Find where the given text appears and provide that cell's center as [x, y] coordinate. 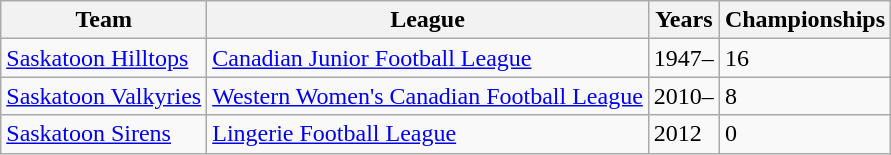
16 [804, 58]
2012 [684, 134]
Saskatoon Sirens [104, 134]
Team [104, 20]
2010– [684, 96]
Years [684, 20]
1947– [684, 58]
8 [804, 96]
Canadian Junior Football League [428, 58]
Western Women's Canadian Football League [428, 96]
Saskatoon Hilltops [104, 58]
Championships [804, 20]
Lingerie Football League [428, 134]
0 [804, 134]
Saskatoon Valkyries [104, 96]
League [428, 20]
